Return (X, Y) of the center of cell containing provided text 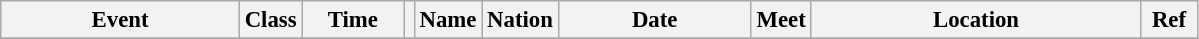
Date (654, 20)
Time (353, 20)
Name (448, 20)
Meet (781, 20)
Ref (1169, 20)
Nation (520, 20)
Event (120, 20)
Class (270, 20)
Location (976, 20)
